Pinpoint the cell where the given text exists, returning its (x, y) midpoint coordinate. 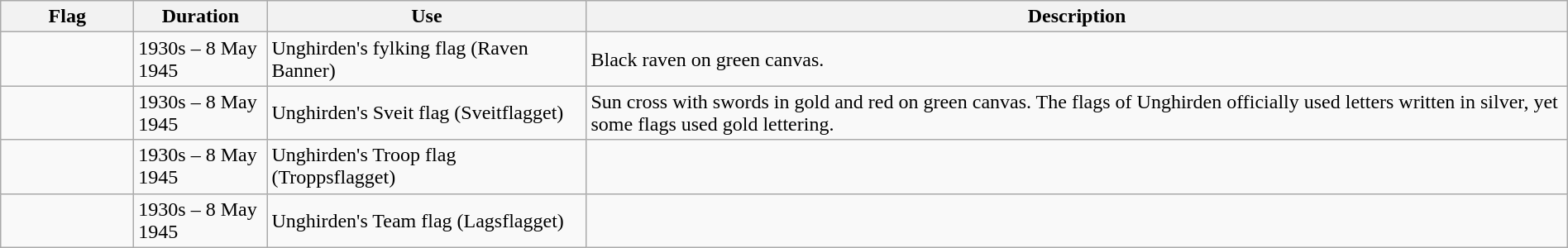
Black raven on green canvas. (1077, 60)
Unghirden's Sveit flag (Sveitflagget) (427, 112)
Unghirden's Troop flag (Troppsflagget) (427, 167)
Description (1077, 17)
Flag (68, 17)
Use (427, 17)
Unghirden's fylking flag (Raven Banner) (427, 60)
Unghirden's Team flag (Lagsflagget) (427, 220)
Duration (200, 17)
